Locate the cell with the specified text and output its [X, Y] center coordinate. 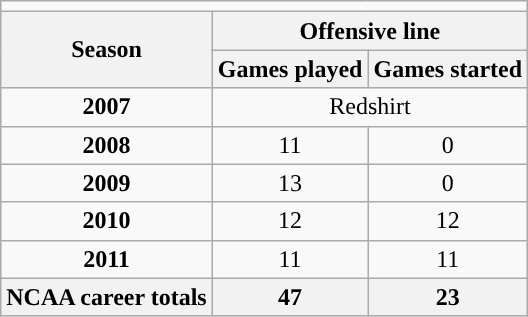
Offensive line [370, 31]
2007 [106, 107]
Season [106, 50]
NCAA career totals [106, 297]
23 [448, 297]
2011 [106, 259]
2008 [106, 145]
2010 [106, 221]
Games started [448, 69]
Games played [290, 69]
Redshirt [370, 107]
13 [290, 183]
47 [290, 297]
2009 [106, 183]
